Pinpoint the cell where the given text exists, returning its (X, Y) midpoint coordinate. 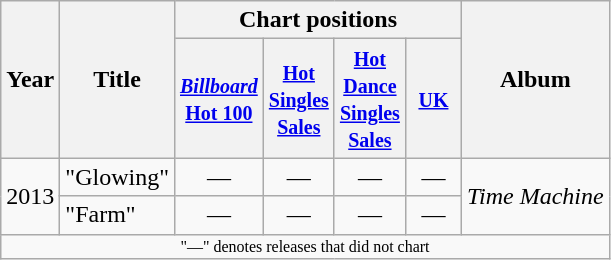
"—" denotes releases that did not chart (305, 246)
Chart positions (318, 20)
UK (433, 98)
Hot Dance Singles Sales (370, 98)
Time Machine (535, 196)
"Glowing" (118, 177)
Album (535, 80)
2013 (30, 196)
Hot Singles Sales (298, 98)
Year (30, 80)
"Farm" (118, 215)
Billboard Hot 100 (218, 98)
Title (118, 80)
